Output the [X, Y] coordinate of the center of the cell containing the given text.  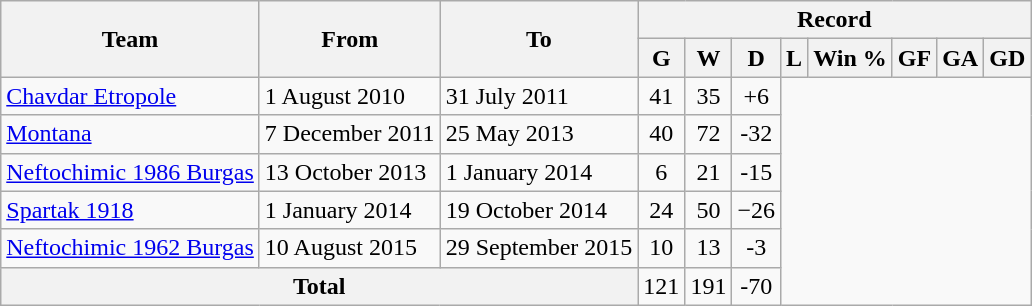
−26 [756, 210]
24 [662, 210]
GA [960, 58]
Total [320, 286]
1 August 2010 [350, 96]
121 [662, 286]
W [708, 58]
6 [662, 172]
31 July 2011 [539, 96]
-32 [756, 134]
41 [662, 96]
21 [708, 172]
Win % [850, 58]
Spartak 1918 [130, 210]
13 [708, 248]
191 [708, 286]
7 December 2011 [350, 134]
13 October 2013 [350, 172]
72 [708, 134]
+6 [756, 96]
G [662, 58]
-70 [756, 286]
GF [914, 58]
L [794, 58]
Neftochimic 1962 Burgas [130, 248]
10 August 2015 [350, 248]
Montana [130, 134]
Chavdar Etropole [130, 96]
35 [708, 96]
Neftochimic 1986 Burgas [130, 172]
50 [708, 210]
19 October 2014 [539, 210]
10 [662, 248]
D [756, 58]
From [350, 39]
GD [1008, 58]
To [539, 39]
-3 [756, 248]
Record [834, 20]
Team [130, 39]
40 [662, 134]
29 September 2015 [539, 248]
-15 [756, 172]
25 May 2013 [539, 134]
